Scan for the cell matching the given text and deliver its [x, y] coordinate at center. 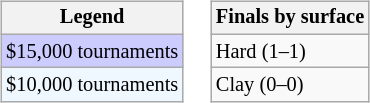
$15,000 tournaments [92, 51]
Hard (1–1) [290, 51]
Clay (0–0) [290, 85]
$10,000 tournaments [92, 85]
Legend [92, 18]
Finals by surface [290, 18]
